Return the (X, Y) coordinate for the center point of the cell that contains the specified text.  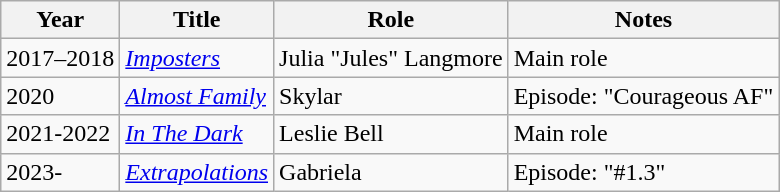
Almost Family (197, 96)
Title (197, 20)
Year (60, 20)
Skylar (392, 96)
Leslie Bell (392, 134)
Extrapolations (197, 172)
Imposters (197, 58)
Julia "Jules" Langmore (392, 58)
2023- (60, 172)
Gabriela (392, 172)
Episode: "#1.3" (644, 172)
Role (392, 20)
Notes (644, 20)
Episode: "Courageous AF" (644, 96)
2017–2018 (60, 58)
2021-2022 (60, 134)
In The Dark (197, 134)
2020 (60, 96)
